For the text-containing cell, return its midpoint in [X, Y] coordinate format. 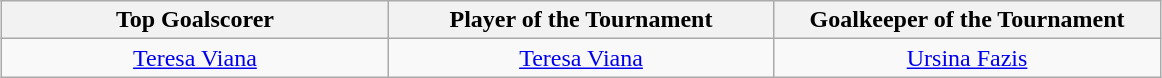
Top Goalscorer [195, 20]
Player of the Tournament [581, 20]
Goalkeeper of the Tournament [967, 20]
Ursina Fazis [967, 58]
